Return [X, Y] of the center of cell containing provided text 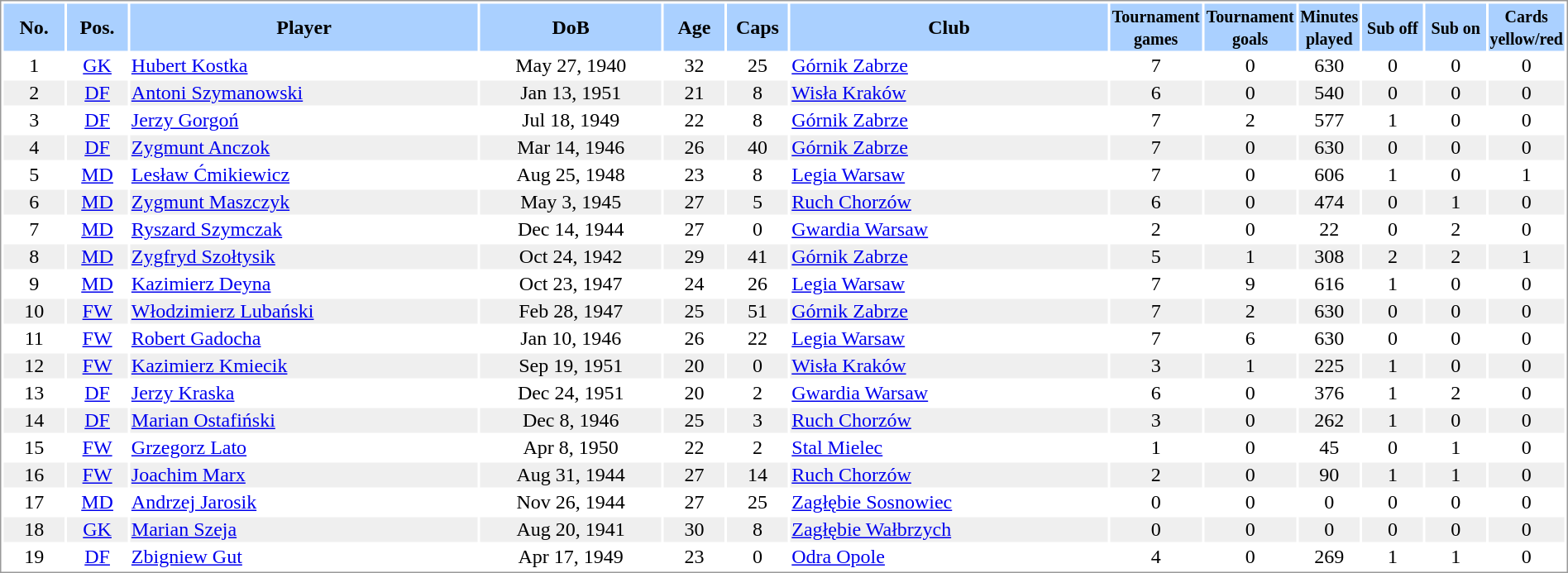
Joachim Marx [304, 475]
12 [33, 366]
Aug 31, 1944 [571, 475]
41 [758, 257]
Tournamentgoals [1250, 26]
11 [33, 338]
Apr 17, 1949 [571, 556]
May 27, 1940 [571, 65]
Tournamentgames [1156, 26]
Robert Gadocha [304, 338]
Sep 19, 1951 [571, 366]
Dec 8, 1946 [571, 421]
Caps [758, 26]
19 [33, 556]
308 [1329, 257]
30 [695, 530]
40 [758, 148]
Sub off [1393, 26]
Cardsyellow/red [1527, 26]
Grzegorz Lato [304, 447]
Age [695, 26]
540 [1329, 93]
Aug 25, 1948 [571, 174]
Jan 10, 1946 [571, 338]
Jerzy Kraska [304, 393]
Mar 14, 1946 [571, 148]
18 [33, 530]
Andrzej Jarosik [304, 502]
474 [1329, 203]
606 [1329, 174]
Apr 8, 1950 [571, 447]
616 [1329, 284]
Club [949, 26]
Ryszard Szymczak [304, 229]
Kazimierz Deyna [304, 284]
29 [695, 257]
Marian Szeja [304, 530]
32 [695, 65]
Jan 13, 1951 [571, 93]
Lesław Ćmikiewicz [304, 174]
Feb 28, 1947 [571, 312]
Zbigniew Gut [304, 556]
24 [695, 284]
Dec 14, 1944 [571, 229]
Jul 18, 1949 [571, 120]
Minutesplayed [1329, 26]
Zygfryd Szołtysik [304, 257]
Zygmunt Anczok [304, 148]
15 [33, 447]
225 [1329, 366]
Odra Opole [949, 556]
262 [1329, 421]
Oct 23, 1947 [571, 284]
Pos. [98, 26]
Player [304, 26]
90 [1329, 475]
Zagłębie Sosnowiec [949, 502]
Sub on [1456, 26]
376 [1329, 393]
Oct 24, 1942 [571, 257]
Jerzy Gorgoń [304, 120]
Kazimierz Kmiecik [304, 366]
Dec 24, 1951 [571, 393]
45 [1329, 447]
51 [758, 312]
May 3, 1945 [571, 203]
No. [33, 26]
17 [33, 502]
Marian Ostafiński [304, 421]
269 [1329, 556]
Stal Mielec [949, 447]
Nov 26, 1944 [571, 502]
Zagłębie Wałbrzych [949, 530]
10 [33, 312]
577 [1329, 120]
Hubert Kostka [304, 65]
Włodzimierz Lubański [304, 312]
21 [695, 93]
DoB [571, 26]
Aug 20, 1941 [571, 530]
16 [33, 475]
Zygmunt Maszczyk [304, 203]
13 [33, 393]
Antoni Szymanowski [304, 93]
